Identify which cell holds the provided text, then report its [X, Y] central coordinate. 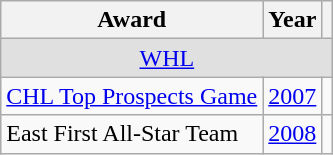
Award [132, 20]
2008 [292, 134]
CHL Top Prospects Game [132, 96]
WHL [167, 58]
2007 [292, 96]
East First All-Star Team [132, 134]
Year [292, 20]
